Search for the cell housing the specified text and yield its (x, y) center coordinate. 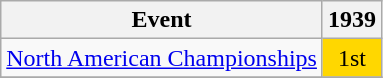
1st (352, 58)
Event (162, 20)
1939 (352, 20)
North American Championships (162, 58)
